Locate the cell with the specified text and output its [X, Y] center coordinate. 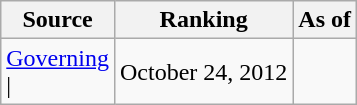
Governing| [58, 72]
As of [325, 20]
Source [58, 20]
October 24, 2012 [203, 72]
Ranking [203, 20]
